Extract the (X, Y) coordinate from the center of the cell holding the provided text.  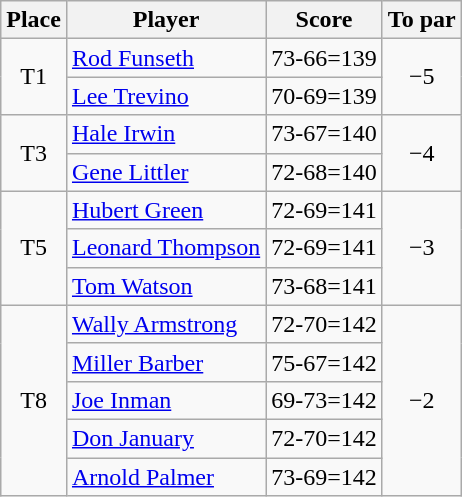
Joe Inman (166, 400)
70-69=139 (324, 96)
−5 (422, 77)
Don January (166, 438)
Miller Barber (166, 362)
Player (166, 20)
Wally Armstrong (166, 324)
73-66=139 (324, 58)
Score (324, 20)
Rod Funseth (166, 58)
73-67=140 (324, 134)
Tom Watson (166, 286)
69-73=142 (324, 400)
Gene Littler (166, 172)
To par (422, 20)
−3 (422, 248)
Hubert Green (166, 210)
T1 (34, 77)
Leonard Thompson (166, 248)
72-68=140 (324, 172)
Arnold Palmer (166, 477)
75-67=142 (324, 362)
T3 (34, 153)
73-68=141 (324, 286)
−2 (422, 400)
Lee Trevino (166, 96)
T8 (34, 400)
Place (34, 20)
73-69=142 (324, 477)
Hale Irwin (166, 134)
−4 (422, 153)
T5 (34, 248)
